Determine the (X, Y) coordinate at the center of the cell enclosing the given text.  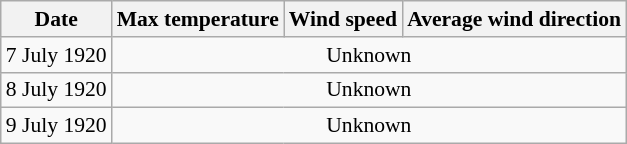
7 July 1920 (56, 55)
8 July 1920 (56, 90)
Date (56, 19)
Average wind direction (514, 19)
Wind speed (343, 19)
Max temperature (198, 19)
9 July 1920 (56, 126)
